From the cell containing the given text, extract its center point as [X, Y] coordinate. 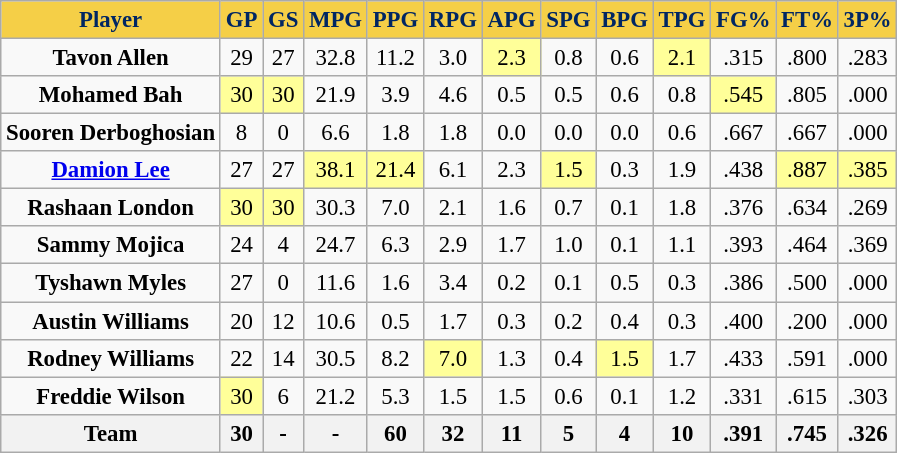
Austin Williams [111, 321]
.745 [808, 433]
10.6 [336, 321]
30.3 [336, 208]
.438 [744, 170]
6.1 [454, 170]
.464 [808, 245]
PPG [395, 20]
5.3 [395, 396]
38.1 [336, 170]
5 [568, 433]
29 [241, 58]
FT% [808, 20]
RPG [454, 20]
1.0 [568, 245]
11 [512, 433]
11.6 [336, 283]
11.2 [395, 58]
.400 [744, 321]
1.3 [512, 358]
Rodney Williams [111, 358]
21.2 [336, 396]
10 [682, 433]
GP [241, 20]
.315 [744, 58]
14 [284, 358]
21.9 [336, 95]
BPG [624, 20]
Sammy Mojica [111, 245]
SPG [568, 20]
Player [111, 20]
FG% [744, 20]
.385 [868, 170]
GS [284, 20]
24.7 [336, 245]
APG [512, 20]
Tyshawn Myles [111, 283]
.500 [808, 283]
6.3 [395, 245]
6 [284, 396]
.376 [744, 208]
.393 [744, 245]
.386 [744, 283]
Rashaan London [111, 208]
Mohamed Bah [111, 95]
1.2 [682, 396]
22 [241, 358]
Team [111, 433]
.433 [744, 358]
60 [395, 433]
.391 [744, 433]
32 [454, 433]
1.1 [682, 245]
30.5 [336, 358]
TPG [682, 20]
Damion Lee [111, 170]
Tavon Allen [111, 58]
.800 [808, 58]
MPG [336, 20]
.331 [744, 396]
.591 [808, 358]
Sooren Derboghosian [111, 133]
8 [241, 133]
32.8 [336, 58]
.326 [868, 433]
.634 [808, 208]
0.7 [568, 208]
.200 [808, 321]
.369 [868, 245]
3.4 [454, 283]
.887 [808, 170]
3P% [868, 20]
.283 [868, 58]
.615 [808, 396]
2.9 [454, 245]
20 [241, 321]
.269 [868, 208]
24 [241, 245]
8.2 [395, 358]
6.6 [336, 133]
3.9 [395, 95]
21.4 [395, 170]
Freddie Wilson [111, 396]
1.9 [682, 170]
.805 [808, 95]
.545 [744, 95]
12 [284, 321]
4.6 [454, 95]
3.0 [454, 58]
.303 [868, 396]
